Determine the [X, Y] coordinate at the center of the cell enclosing the given text.  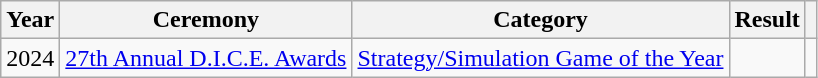
Category [540, 20]
Year [30, 20]
Ceremony [206, 20]
Strategy/Simulation Game of the Year [540, 58]
2024 [30, 58]
Result [767, 20]
27th Annual D.I.C.E. Awards [206, 58]
